From the cell containing the given text, extract its center point as [x, y] coordinate. 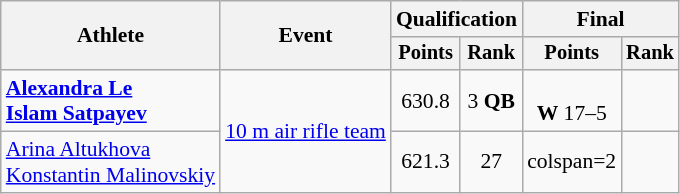
3 QB [491, 100]
27 [491, 162]
621.3 [426, 162]
Qualification [456, 19]
Event [306, 36]
630.8 [426, 100]
Final [600, 19]
W 17–5 [572, 100]
Alexandra LeIslam Satpayev [110, 100]
10 m air rifle team [306, 131]
colspan=2 [572, 162]
Athlete [110, 36]
Arina AltukhovaKonstantin Malinovskiy [110, 162]
